Provide the (x, y) coordinate of the cell's center where the given text is located.  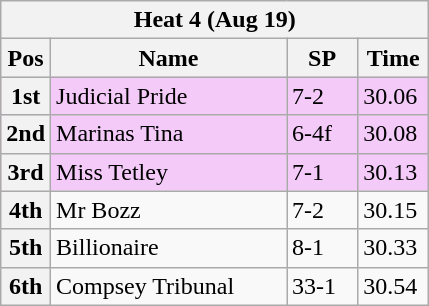
33-1 (322, 286)
SP (322, 58)
Mr Bozz (169, 210)
Pos (26, 58)
5th (26, 248)
2nd (26, 134)
30.54 (394, 286)
Name (169, 58)
3rd (26, 172)
4th (26, 210)
Miss Tetley (169, 172)
30.15 (394, 210)
Billionaire (169, 248)
8-1 (322, 248)
30.33 (394, 248)
6th (26, 286)
1st (26, 96)
Marinas Tina (169, 134)
30.08 (394, 134)
30.13 (394, 172)
Time (394, 58)
Compsey Tribunal (169, 286)
7-1 (322, 172)
Judicial Pride (169, 96)
Heat 4 (Aug 19) (215, 20)
6-4f (322, 134)
30.06 (394, 96)
